From the cell containing the given text, extract its center point as [X, Y] coordinate. 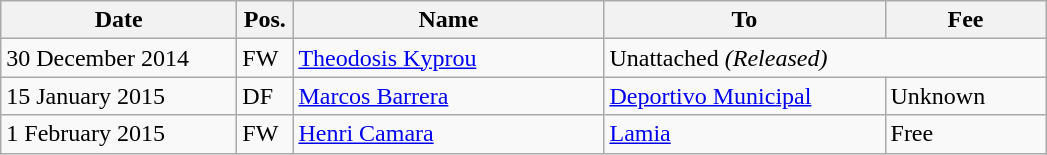
Pos. [265, 20]
15 January 2015 [119, 96]
Fee [966, 20]
30 December 2014 [119, 58]
DF [265, 96]
Marcos Barrera [448, 96]
Deportivo Municipal [744, 96]
1 February 2015 [119, 134]
Unknown [966, 96]
Free [966, 134]
Name [448, 20]
Henri Camara [448, 134]
Lamia [744, 134]
Date [119, 20]
Theodosis Kyprou [448, 58]
Unattached (Released) [825, 58]
To [744, 20]
